Determine the [x, y] coordinate at the center of the cell enclosing the given text.  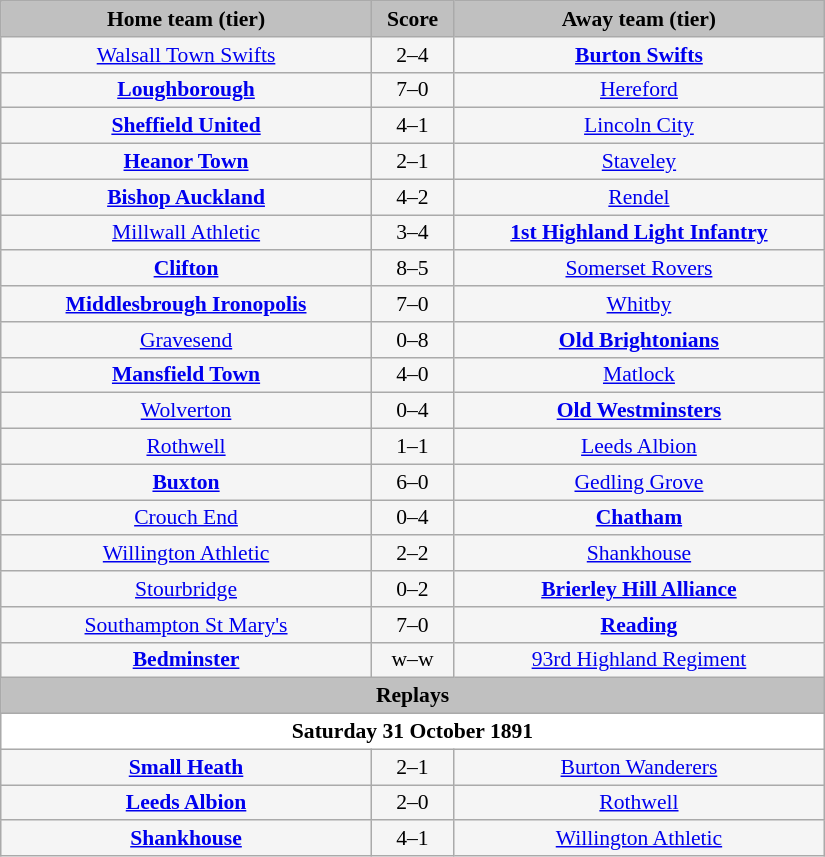
Small Heath [186, 767]
Score [412, 19]
1st Highland Light Infantry [640, 233]
1–1 [412, 447]
Rendel [640, 197]
Loughborough [186, 90]
Crouch End [186, 518]
Staveley [640, 162]
Reading [640, 625]
Chatham [640, 518]
Southampton St Mary's [186, 625]
3–4 [412, 233]
Burton Wanderers [640, 767]
Buxton [186, 482]
Lincoln City [640, 126]
Home team (tier) [186, 19]
Bishop Auckland [186, 197]
Old Westminsters [640, 411]
Walsall Town Swifts [186, 55]
93rd Highland Regiment [640, 660]
Replays [413, 696]
Stourbridge [186, 589]
Bedminster [186, 660]
8–5 [412, 269]
Middlesbrough Ironopolis [186, 304]
Away team (tier) [640, 19]
Whitby [640, 304]
Millwall Athletic [186, 233]
Hereford [640, 90]
Burton Swifts [640, 55]
0–2 [412, 589]
Clifton [186, 269]
Mansfield Town [186, 375]
4–0 [412, 375]
Brierley Hill Alliance [640, 589]
6–0 [412, 482]
Somerset Rovers [640, 269]
Saturday 31 October 1891 [413, 732]
2–2 [412, 554]
Wolverton [186, 411]
Gedling Grove [640, 482]
4–2 [412, 197]
Old Brightonians [640, 340]
Matlock [640, 375]
2–4 [412, 55]
Heanor Town [186, 162]
Gravesend [186, 340]
w–w [412, 660]
Sheffield United [186, 126]
0–8 [412, 340]
2–0 [412, 803]
